From the cell containing the given text, extract its center point as [x, y] coordinate. 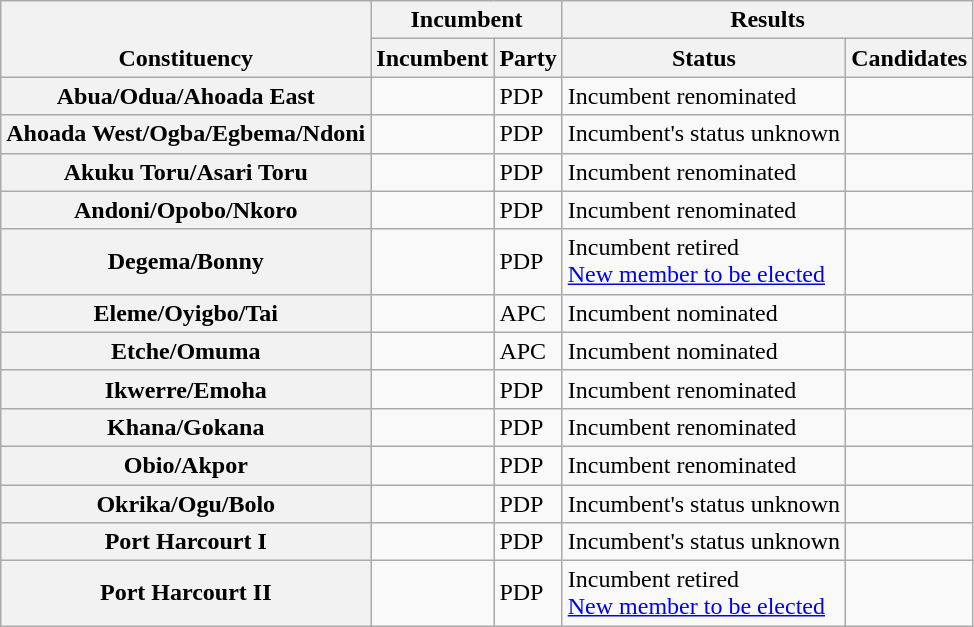
Eleme/Oyigbo/Tai [186, 313]
Candidates [910, 58]
Etche/Omuma [186, 351]
Status [704, 58]
Obio/Akpor [186, 465]
Results [767, 20]
Khana/Gokana [186, 427]
Port Harcourt I [186, 542]
Ikwerre/Emoha [186, 389]
Degema/Bonny [186, 262]
Constituency [186, 39]
Port Harcourt II [186, 594]
Okrika/Ogu/Bolo [186, 503]
Ahoada West/Ogba/Egbema/Ndoni [186, 134]
Abua/Odua/Ahoada East [186, 96]
Akuku Toru/Asari Toru [186, 172]
Party [528, 58]
Andoni/Opobo/Nkoro [186, 210]
